Determine the (X, Y) coordinate at the center of the cell enclosing the given text.  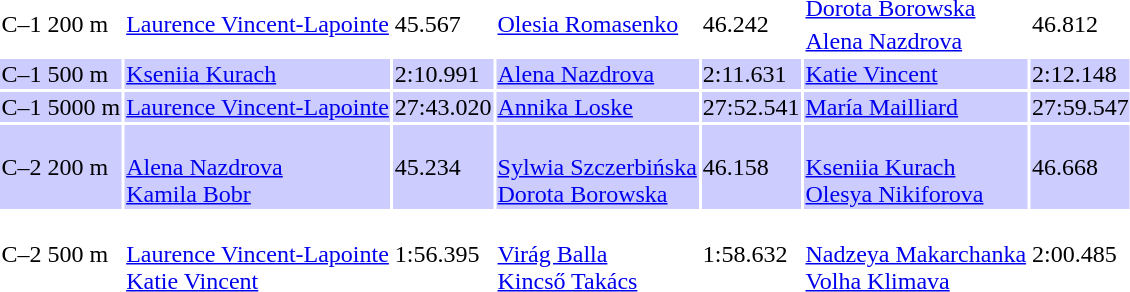
Sylwia SzczerbińskaDorota Borowska (597, 167)
Katie Vincent (916, 74)
Alena NazdrovaKamila Bobr (258, 167)
C–2 200 m (61, 167)
Kseniia KurachOlesya Nikiforova (916, 167)
27:52.541 (751, 107)
2:11.631 (751, 74)
C–1 5000 m (61, 107)
Laurence Vincent-Lapointe (258, 107)
2:10.991 (443, 74)
46.158 (751, 167)
Annika Loske (597, 107)
27:43.020 (443, 107)
Kseniia Kurach (258, 74)
45.234 (443, 167)
C–1 500 m (61, 74)
María Mailliard (916, 107)
